Capture the cell that displays the provided text and extract its (x, y) central coordinate. 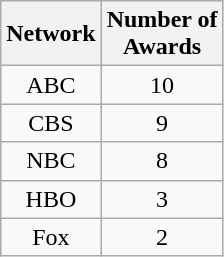
2 (162, 237)
Network (51, 34)
Fox (51, 237)
Number ofAwards (162, 34)
HBO (51, 199)
10 (162, 85)
8 (162, 161)
9 (162, 123)
CBS (51, 123)
ABC (51, 85)
3 (162, 199)
NBC (51, 161)
